Identify which cell holds the provided text, then report its [X, Y] central coordinate. 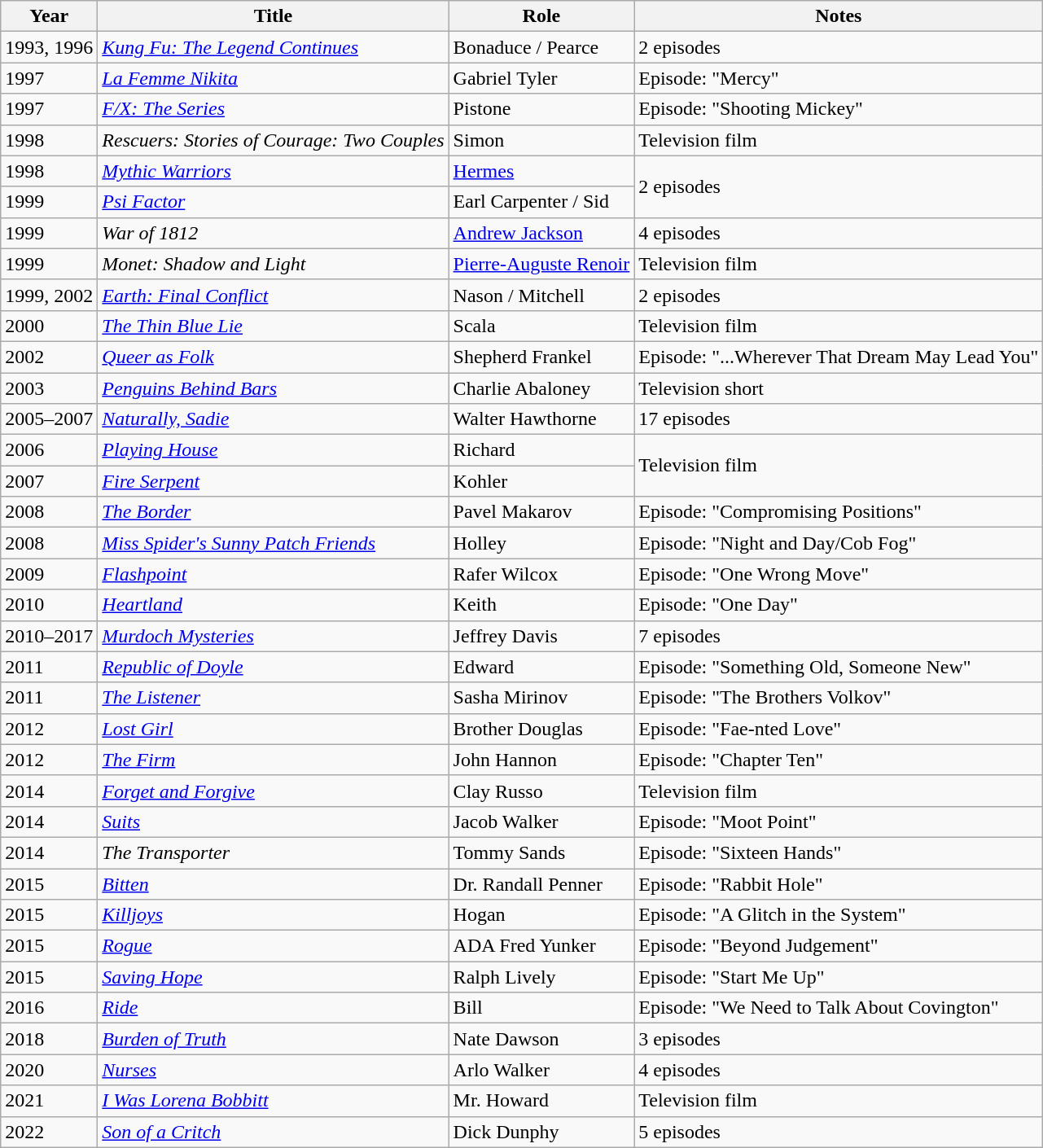
The Thin Blue Lie [274, 326]
Kung Fu: The Legend Continues [274, 47]
Forget and Forgive [274, 791]
Nason / Mitchell [541, 295]
Episode: "Chapter Ten" [839, 760]
Episode: "Something Old, Someone New" [839, 667]
Episode: "One Wrong Move" [839, 574]
Bill [541, 1008]
Role [541, 16]
Miss Spider's Sunny Patch Friends [274, 543]
I Was Lorena Bobbitt [274, 1101]
1993, 1996 [49, 47]
Episode: "A Glitch in the System" [839, 915]
Episode: "Moot Point" [839, 822]
Psi Factor [274, 202]
Episode: "...Wherever That Dream May Lead You" [839, 357]
5 episodes [839, 1132]
Scala [541, 326]
Earl Carpenter / Sid [541, 202]
The Listener [274, 698]
Episode: "Night and Day/Cob Fog" [839, 543]
Pierre-Auguste Renoir [541, 264]
Title [274, 16]
Killjoys [274, 915]
War of 1812 [274, 233]
Monet: Shadow and Light [274, 264]
2006 [49, 450]
Simon [541, 140]
Ride [274, 1008]
The Transporter [274, 852]
Hogan [541, 915]
Television short [839, 388]
F/X: The Series [274, 109]
Queer as Folk [274, 357]
Episode: "Compromising Positions" [839, 512]
Murdoch Mysteries [274, 636]
Episode: "One Day" [839, 605]
Bonaduce / Pearce [541, 47]
Rescuers: Stories of Courage: Two Couples [274, 140]
Gabriel Tyler [541, 78]
The Border [274, 512]
Year [49, 16]
Lost Girl [274, 729]
ADA Fred Yunker [541, 946]
Flashpoint [274, 574]
Mythic Warriors [274, 171]
Republic of Doyle [274, 667]
Dr. Randall Penner [541, 883]
Mr. Howard [541, 1101]
2009 [49, 574]
2000 [49, 326]
Episode: "Start Me Up" [839, 977]
Richard [541, 450]
Naturally, Sadie [274, 419]
Rafer Wilcox [541, 574]
2022 [49, 1132]
Jacob Walker [541, 822]
Tommy Sands [541, 852]
Episode: "The Brothers Volkov" [839, 698]
Burden of Truth [274, 1039]
Rogue [274, 946]
2020 [49, 1070]
2005–2007 [49, 419]
La Femme Nikita [274, 78]
Andrew Jackson [541, 233]
7 episodes [839, 636]
Episode: "Sixteen Hands" [839, 852]
2016 [49, 1008]
Episode: "Shooting Mickey" [839, 109]
2003 [49, 388]
Episode: "Fae-nted Love" [839, 729]
Son of a Critch [274, 1132]
Episode: "We Need to Talk About Covington" [839, 1008]
Edward [541, 667]
John Hannon [541, 760]
Penguins Behind Bars [274, 388]
Episode: "Mercy" [839, 78]
Bitten [274, 883]
Ralph Lively [541, 977]
2021 [49, 1101]
The Firm [274, 760]
Earth: Final Conflict [274, 295]
2002 [49, 357]
2018 [49, 1039]
Holley [541, 543]
Walter Hawthorne [541, 419]
Pistone [541, 109]
Heartland [274, 605]
Jeffrey Davis [541, 636]
Nurses [274, 1070]
Nate Dawson [541, 1039]
17 episodes [839, 419]
Clay Russo [541, 791]
2010 [49, 605]
Brother Douglas [541, 729]
Sasha Mirinov [541, 698]
Fire Serpent [274, 481]
Arlo Walker [541, 1070]
Shepherd Frankel [541, 357]
Dick Dunphy [541, 1132]
Pavel Makarov [541, 512]
1999, 2002 [49, 295]
Episode: "Rabbit Hole" [839, 883]
2007 [49, 481]
Saving Hope [274, 977]
Keith [541, 605]
3 episodes [839, 1039]
Episode: "Beyond Judgement" [839, 946]
Charlie Abaloney [541, 388]
Suits [274, 822]
Notes [839, 16]
Playing House [274, 450]
Kohler [541, 481]
Hermes [541, 171]
2010–2017 [49, 636]
